Scan for the cell matching the given text and deliver its [x, y] coordinate at center. 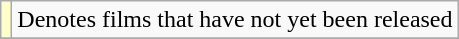
Denotes films that have not yet been released [235, 20]
